Search for the cell housing the specified text and yield its [X, Y] center coordinate. 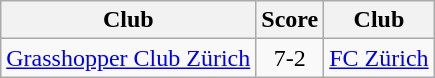
Grasshopper Club Zürich [128, 58]
Score [290, 20]
FC Zürich [379, 58]
7-2 [290, 58]
